Capture the cell that displays the provided text and extract its (x, y) central coordinate. 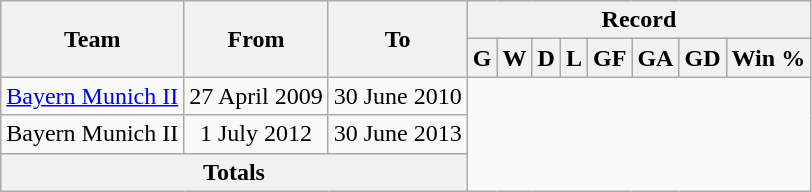
1 July 2012 (256, 134)
Win % (768, 58)
Team (92, 39)
30 June 2010 (398, 96)
To (398, 39)
D (546, 58)
Record (638, 20)
GA (656, 58)
27 April 2009 (256, 96)
G (482, 58)
Totals (234, 172)
From (256, 39)
GF (610, 58)
30 June 2013 (398, 134)
L (574, 58)
W (514, 58)
GD (702, 58)
